Locate the cell with the specified text and output its [x, y] center coordinate. 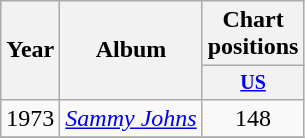
148 [253, 118]
Chart positions [253, 34]
Sammy Johns [131, 118]
1973 [30, 118]
Album [131, 50]
US [253, 82]
Year [30, 50]
